For the text-containing cell, return its midpoint in (X, Y) coordinate format. 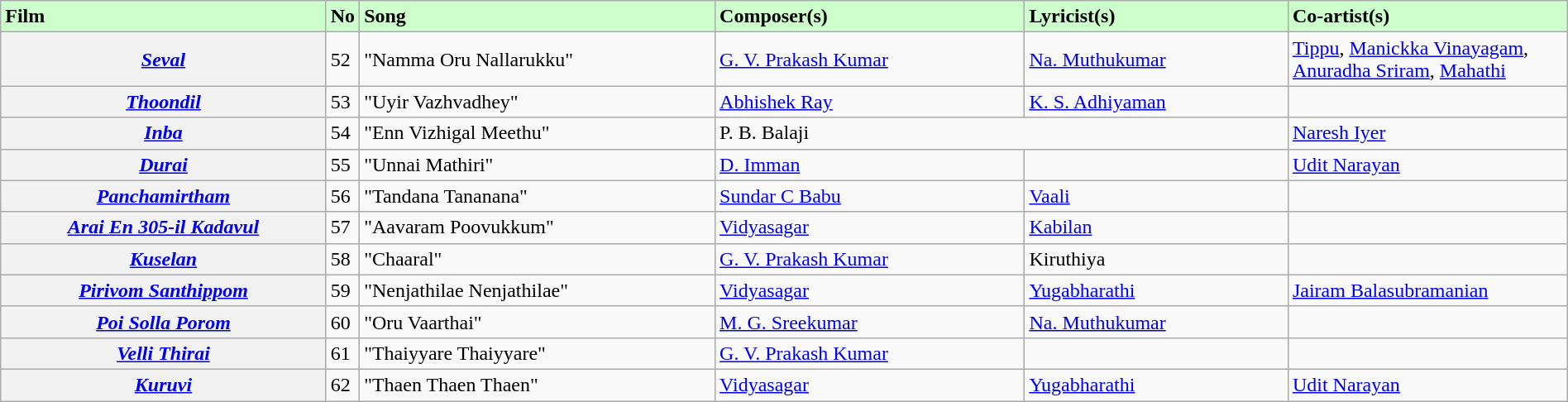
"Oru Vaarthai" (538, 322)
Kuruvi (164, 385)
P. B. Balaji (1002, 133)
Composer(s) (870, 17)
Arai En 305-il Kadavul (164, 227)
Film (164, 17)
Jairam Balasubramanian (1427, 290)
M. G. Sreekumar (870, 322)
"Thaiyyare Thaiyyare" (538, 353)
"Aavaram Poovukkum" (538, 227)
"Enn Vizhigal Meethu" (538, 133)
"Unnai Mathiri" (538, 165)
62 (342, 385)
Abhishek Ray (870, 102)
Pirivom Santhippom (164, 290)
Seval (164, 60)
Durai (164, 165)
"Tandana Tananana" (538, 196)
No (342, 17)
56 (342, 196)
Tippu, Manickka Vinayagam,Anuradha Sriram, Mahathi (1427, 60)
54 (342, 133)
Inba (164, 133)
Naresh Iyer (1427, 133)
Sundar C Babu (870, 196)
Velli Thirai (164, 353)
Song (538, 17)
Lyricist(s) (1156, 17)
52 (342, 60)
Kabilan (1156, 227)
Vaali (1156, 196)
60 (342, 322)
"Uyir Vazhvadhey" (538, 102)
Kuselan (164, 259)
Kiruthiya (1156, 259)
61 (342, 353)
"Thaen Thaen Thaen" (538, 385)
"Chaaral" (538, 259)
Panchamirtham (164, 196)
Co-artist(s) (1427, 17)
53 (342, 102)
"Nenjathilae Nenjathilae" (538, 290)
59 (342, 290)
K. S. Adhiyaman (1156, 102)
Poi Solla Porom (164, 322)
"Namma Oru Nallarukku" (538, 60)
D. Imman (870, 165)
57 (342, 227)
55 (342, 165)
Thoondil (164, 102)
58 (342, 259)
